Capture the cell that displays the provided text and extract its [x, y] central coordinate. 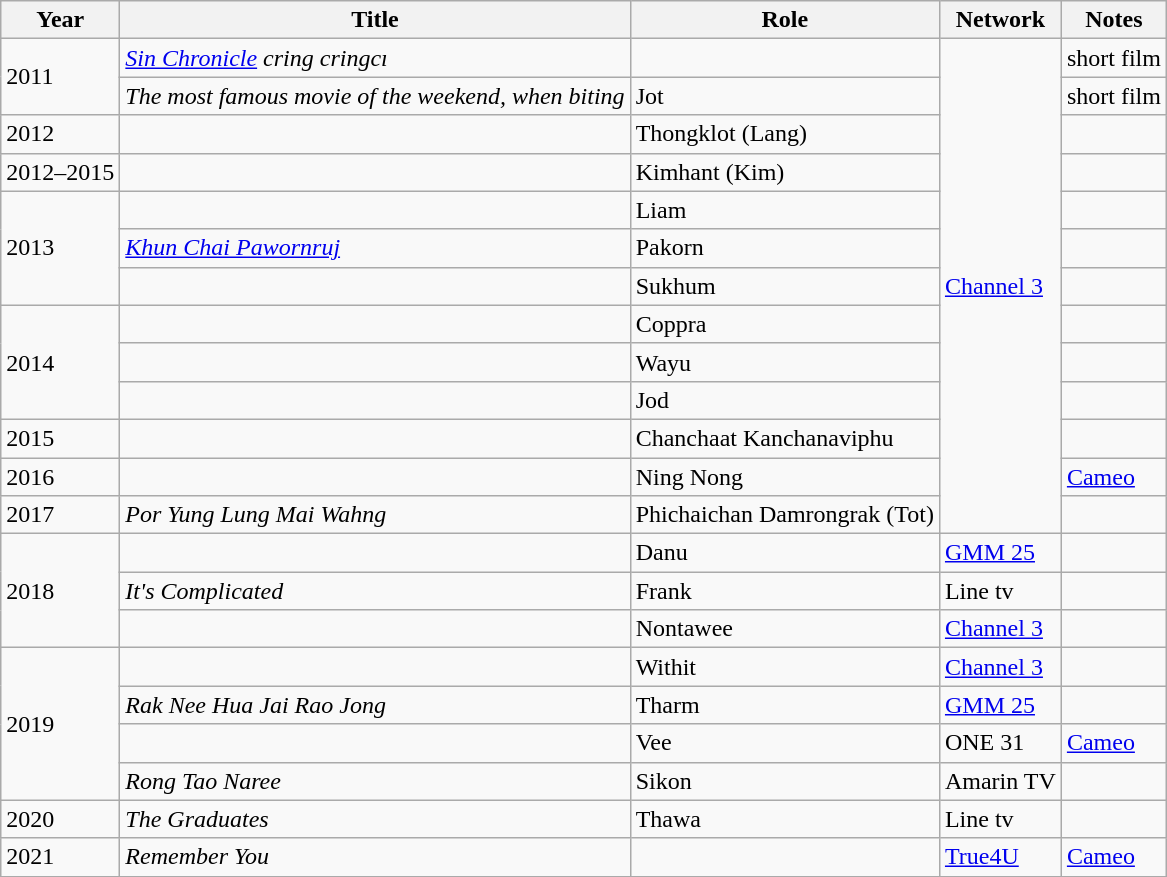
The Graduates [375, 819]
Jot [784, 96]
Year [60, 20]
Coppra [784, 324]
2012 [60, 134]
Vee [784, 743]
ONE 31 [1000, 743]
Wayu [784, 362]
2011 [60, 77]
Frank [784, 591]
2014 [60, 362]
Ning Nong [784, 477]
Remember You [375, 857]
2019 [60, 724]
2012–2015 [60, 172]
2016 [60, 477]
Kimhant (Kim) [784, 172]
It's Complicated [375, 591]
2013 [60, 248]
Danu [784, 553]
Amarin TV [1000, 781]
Khun Chai Pawornruj [375, 248]
2015 [60, 438]
Nontawee [784, 629]
Network [1000, 20]
Jod [784, 400]
2018 [60, 591]
2021 [60, 857]
Pakorn [784, 248]
Title [375, 20]
Liam [784, 210]
Thawa [784, 819]
Withit [784, 667]
Sin Chronicle cring cringcı [375, 58]
True4U [1000, 857]
Thongklot (Lang) [784, 134]
Chanchaat Kanchanaviphu [784, 438]
Por Yung Lung Mai Wahng [375, 515]
Sikon [784, 781]
Rong Tao Naree [375, 781]
2017 [60, 515]
Tharm [784, 705]
Rak Nee Hua Jai Rao Jong [375, 705]
The most famous movie of the weekend, when biting [375, 96]
Role [784, 20]
Sukhum [784, 286]
Phichaichan Damrongrak (Tot) [784, 515]
2020 [60, 819]
Notes [1114, 20]
